Pinpoint the cell where the given text exists, returning its [x, y] midpoint coordinate. 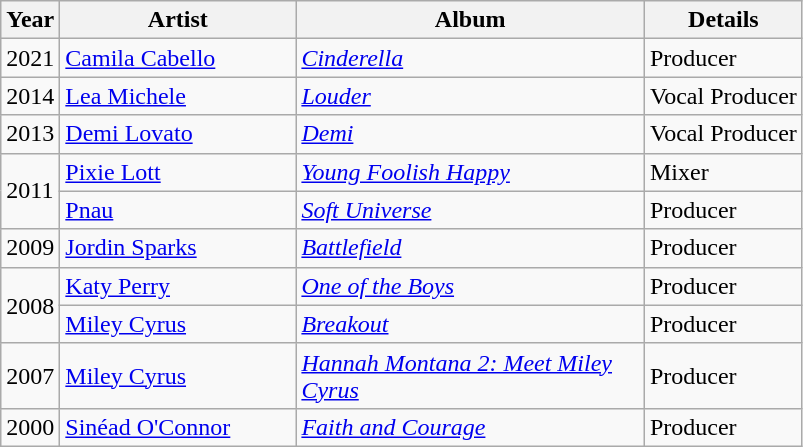
Details [723, 20]
Album [470, 20]
Sinéad O'Connor [178, 427]
Young Foolish Happy [470, 172]
Breakout [470, 324]
One of the Boys [470, 286]
2013 [30, 134]
Jordin Sparks [178, 248]
Faith and Courage [470, 427]
Demi Lovato [178, 134]
Demi [470, 134]
2009 [30, 248]
Lea Michele [178, 96]
Soft Universe [470, 210]
Louder [470, 96]
2008 [30, 305]
Pixie Lott [178, 172]
Pnau [178, 210]
Katy Perry [178, 286]
2007 [30, 376]
Hannah Montana 2: Meet Miley Cyrus [470, 376]
2014 [30, 96]
2021 [30, 58]
Battlefield [470, 248]
Artist [178, 20]
2011 [30, 191]
Cinderella [470, 58]
Year [30, 20]
2000 [30, 427]
Camila Cabello [178, 58]
Mixer [723, 172]
